Pinpoint the cell where the given text exists, returning its [X, Y] midpoint coordinate. 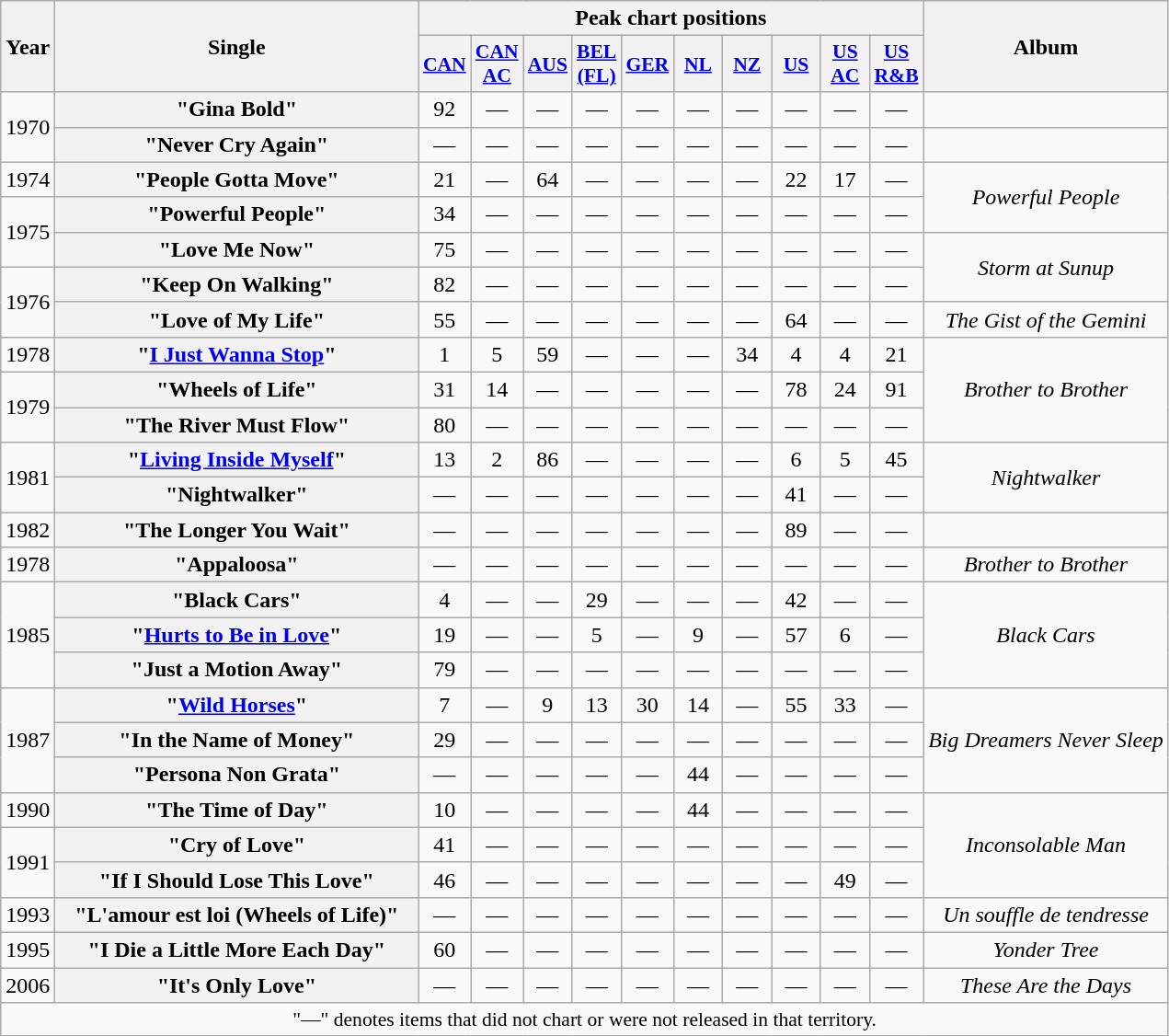
"Love of My Life" [237, 319]
"Never Cry Again" [237, 144]
7 [445, 705]
Storm at Sunup [1047, 267]
"Living Inside Myself" [237, 460]
Nightwalker [1047, 478]
1970 [28, 127]
59 [548, 354]
Album [1047, 46]
89 [797, 530]
46 [445, 880]
91 [897, 389]
Big Dreamers Never Sleep [1047, 740]
USAC [844, 64]
1991 [28, 862]
"Black Cars" [237, 600]
2006 [28, 985]
60 [445, 950]
CAN [445, 64]
78 [797, 389]
"Hurts to Be in Love" [237, 635]
US [797, 64]
"Love Me Now" [237, 249]
49 [844, 880]
2 [497, 460]
1981 [28, 478]
"I Die a Little More Each Day" [237, 950]
92 [445, 109]
"L'amour est loi (Wheels of Life)" [237, 915]
Inconsolable Man [1047, 845]
"The Longer You Wait" [237, 530]
31 [445, 389]
1995 [28, 950]
BEL (FL) [596, 64]
"People Gotta Move" [237, 179]
86 [548, 460]
1985 [28, 635]
1 [445, 354]
Powerful People [1047, 197]
CANAC [497, 64]
1990 [28, 810]
"Gina Bold" [237, 109]
1987 [28, 740]
22 [797, 179]
79 [445, 670]
"If I Should Lose This Love" [237, 880]
10 [445, 810]
The Gist of the Gemini [1047, 319]
"It's Only Love" [237, 985]
1974 [28, 179]
75 [445, 249]
33 [844, 705]
30 [648, 705]
Year [28, 46]
"Nightwalker" [237, 495]
"Cry of Love" [237, 845]
"Wheels of Life" [237, 389]
82 [445, 284]
80 [445, 424]
NZ [747, 64]
42 [797, 600]
"Persona Non Grata" [237, 775]
45 [897, 460]
17 [844, 179]
"Wild Horses" [237, 705]
Un souffle de tendresse [1047, 915]
"The River Must Flow" [237, 424]
"—" denotes items that did not chart or were not released in that territory. [585, 1019]
GER [648, 64]
USR&B [897, 64]
"Powerful People" [237, 214]
Yonder Tree [1047, 950]
1982 [28, 530]
1993 [28, 915]
"The Time of Day" [237, 810]
1979 [28, 407]
"I Just Wanna Stop" [237, 354]
24 [844, 389]
"Appaloosa" [237, 565]
These Are the Days [1047, 985]
Single [237, 46]
Peak chart positions [671, 18]
AUS [548, 64]
1975 [28, 232]
"Keep On Walking" [237, 284]
"Just a Motion Away" [237, 670]
19 [445, 635]
Black Cars [1047, 635]
1976 [28, 302]
"In the Name of Money" [237, 740]
NL [697, 64]
57 [797, 635]
